Locate the cell with the specified text and output its (X, Y) center coordinate. 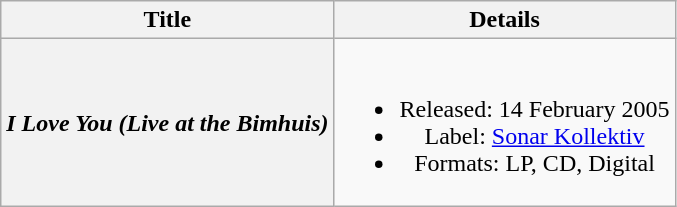
Details (504, 20)
Title (168, 20)
Released: 14 February 2005Label: Sonar KollektivFormats: LP, CD, Digital (504, 122)
I Love You (Live at the Bimhuis) (168, 122)
